Identify which cell holds the provided text, then report its (x, y) central coordinate. 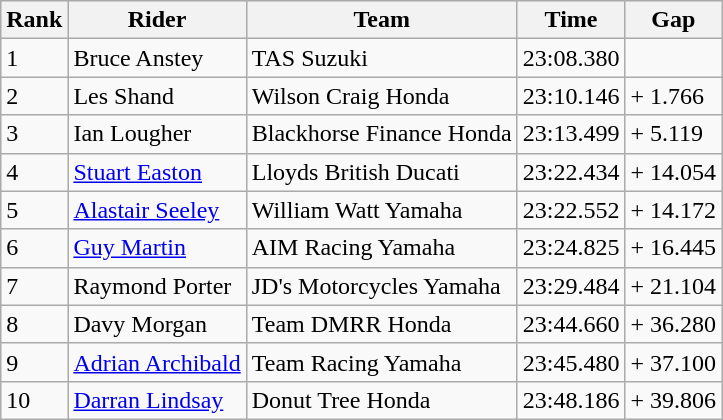
William Watt Yamaha (382, 210)
6 (34, 248)
Adrian Archibald (157, 362)
TAS Suzuki (382, 58)
Team (382, 20)
23:22.552 (571, 210)
Guy Martin (157, 248)
23:29.484 (571, 286)
23:48.186 (571, 400)
Darran Lindsay (157, 400)
Ian Lougher (157, 134)
Les Shand (157, 96)
5 (34, 210)
23:13.499 (571, 134)
Raymond Porter (157, 286)
Davy Morgan (157, 324)
Stuart Easton (157, 172)
Rank (34, 20)
4 (34, 172)
Donut Tree Honda (382, 400)
+ 21.104 (674, 286)
9 (34, 362)
+ 14.054 (674, 172)
Lloyds British Ducati (382, 172)
1 (34, 58)
+ 39.806 (674, 400)
+ 36.280 (674, 324)
Wilson Craig Honda (382, 96)
2 (34, 96)
23:08.380 (571, 58)
+ 37.100 (674, 362)
+ 14.172 (674, 210)
23:45.480 (571, 362)
10 (34, 400)
Team Racing Yamaha (382, 362)
Bruce Anstey (157, 58)
23:24.825 (571, 248)
Rider (157, 20)
Blackhorse Finance Honda (382, 134)
8 (34, 324)
+ 1.766 (674, 96)
7 (34, 286)
AIM Racing Yamaha (382, 248)
Team DMRR Honda (382, 324)
JD's Motorcycles Yamaha (382, 286)
3 (34, 134)
23:22.434 (571, 172)
Gap (674, 20)
23:44.660 (571, 324)
+ 5.119 (674, 134)
+ 16.445 (674, 248)
Alastair Seeley (157, 210)
Time (571, 20)
23:10.146 (571, 96)
